Identify which cell holds the provided text, then report its [X, Y] central coordinate. 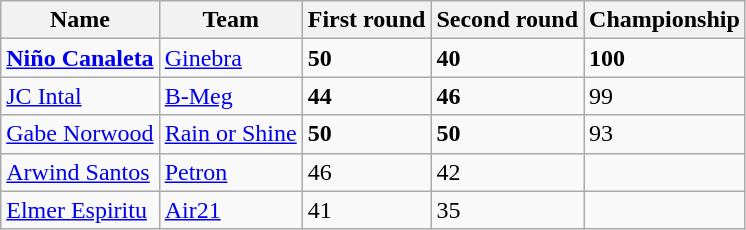
35 [508, 210]
Name [80, 20]
Second round [508, 20]
41 [366, 210]
Petron [230, 172]
42 [508, 172]
40 [508, 58]
Championship [665, 20]
44 [366, 96]
Ginebra [230, 58]
Gabe Norwood [80, 134]
93 [665, 134]
Team [230, 20]
Elmer Espiritu [80, 210]
99 [665, 96]
100 [665, 58]
First round [366, 20]
Rain or Shine [230, 134]
Air21 [230, 210]
Niño Canaleta [80, 58]
JC Intal [80, 96]
B-Meg [230, 96]
Arwind Santos [80, 172]
